Provide the [x, y] coordinate of the cell's center where the given text is located.  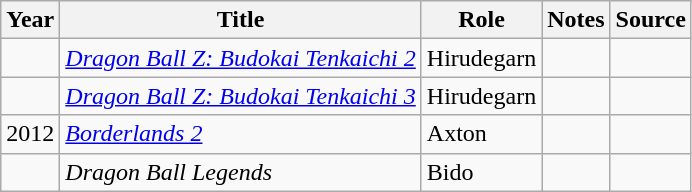
Title [241, 20]
Dragon Ball Z: Budokai Tenkaichi 3 [241, 96]
Axton [481, 134]
Notes [576, 20]
Bido [481, 172]
Dragon Ball Z: Budokai Tenkaichi 2 [241, 58]
2012 [30, 134]
Source [650, 20]
Role [481, 20]
Dragon Ball Legends [241, 172]
Borderlands 2 [241, 134]
Year [30, 20]
